Identify which cell holds the provided text, then report its (x, y) central coordinate. 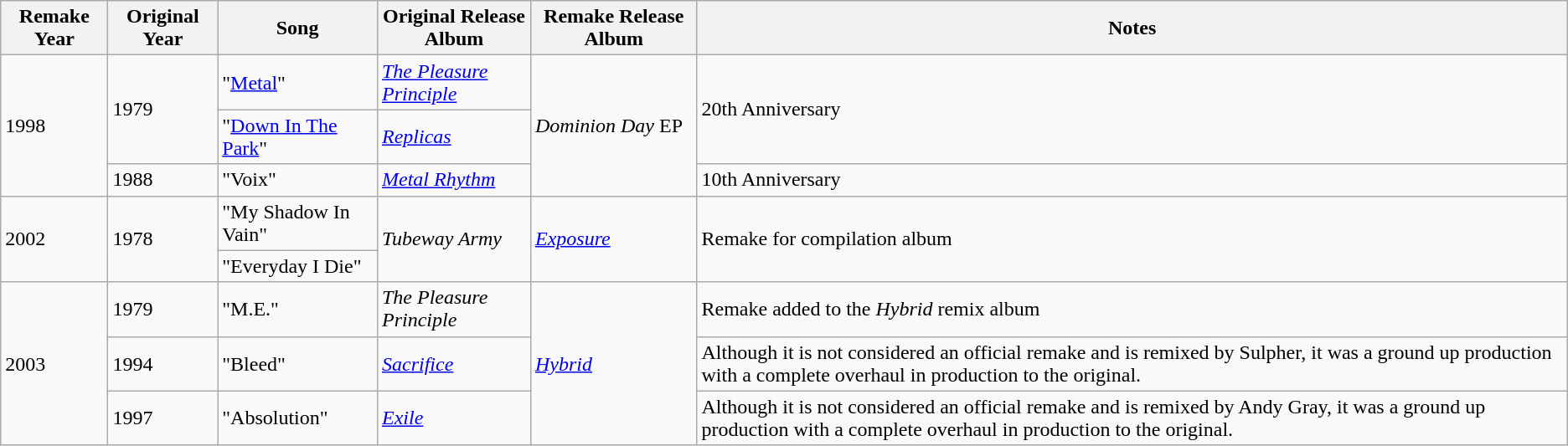
Hybrid (613, 363)
1998 (54, 126)
"M.E." (298, 310)
10th Anniversary (1132, 180)
"Everyday I Die" (298, 266)
"Bleed" (298, 363)
1978 (162, 239)
Notes (1132, 28)
"Absolution" (298, 418)
Dominion Day EP (613, 126)
Exile (454, 418)
1988 (162, 180)
Metal Rhythm (454, 180)
2002 (54, 239)
1997 (162, 418)
Remake Year (54, 28)
"Down In The Park" (298, 137)
Song (298, 28)
Tubeway Army (454, 239)
Replicas (454, 137)
Remake added to the Hybrid remix album (1132, 310)
2003 (54, 363)
Remake for compilation album (1132, 239)
Sacrifice (454, 363)
1994 (162, 363)
Remake Release Album (613, 28)
20th Anniversary (1132, 110)
"Voix" (298, 180)
Original ReleaseAlbum (454, 28)
Exposure (613, 239)
"Metal" (298, 82)
"My Shadow In Vain" (298, 223)
Original Year (162, 28)
